Identify which cell holds the provided text, then report its (x, y) central coordinate. 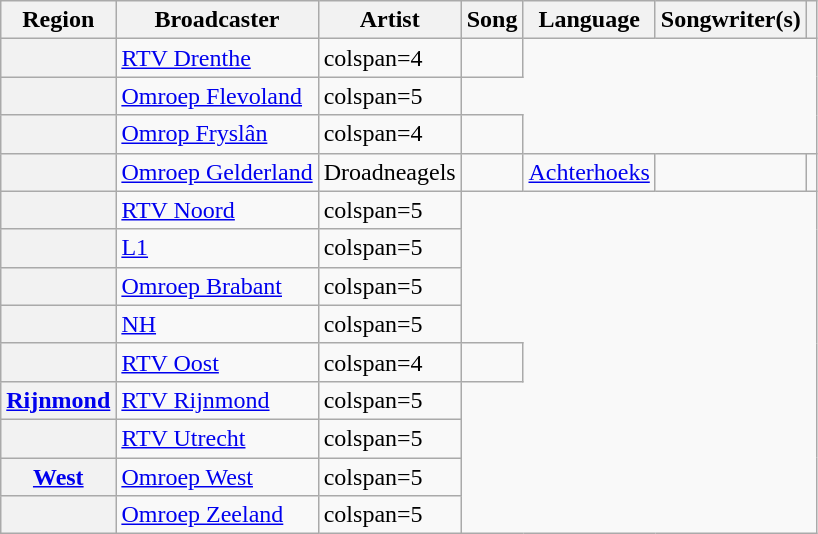
RTV Noord (217, 210)
Omroep West (217, 477)
Omroep Flevoland (217, 96)
Song (492, 20)
Omrop Fryslân (217, 134)
Omroep Zeeland (217, 515)
NH (217, 324)
RTV Oost (217, 362)
Omroep Gelderland (217, 172)
Artist (390, 20)
Droadneagels (390, 172)
Language (589, 20)
RTV Rijnmond (217, 400)
Rijnmond (58, 400)
Achterhoeks (589, 172)
RTV Utrecht (217, 438)
Omroep Brabant (217, 286)
Region (58, 20)
Broadcaster (217, 20)
RTV Drenthe (217, 58)
L1 (217, 248)
Songwriter(s) (730, 20)
West (58, 477)
